Return [x, y] of the center of cell containing provided text 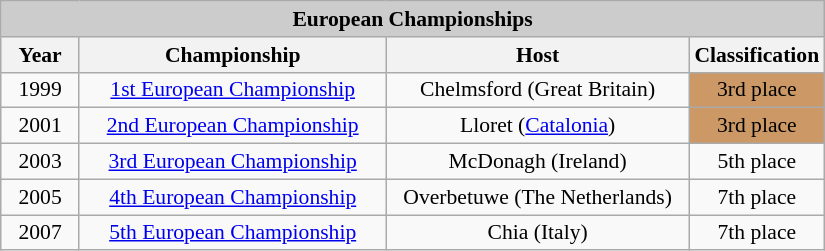
Championship [232, 55]
3rd European Championship [232, 162]
Chia (Italy) [538, 233]
Host [538, 55]
2005 [40, 197]
Lloret (Catalonia) [538, 126]
McDonagh (Ireland) [538, 162]
European Championships [413, 19]
4th European Championship [232, 197]
Year [40, 55]
5th place [756, 162]
2001 [40, 126]
Overbetuwe (The Netherlands) [538, 197]
2003 [40, 162]
Classification [756, 55]
5th European Championship [232, 233]
Chelmsford (Great Britain) [538, 90]
2007 [40, 233]
2nd European Championship [232, 126]
1999 [40, 90]
1st European Championship [232, 90]
